Return the (X, Y) coordinate for the center point of the cell that contains the specified text.  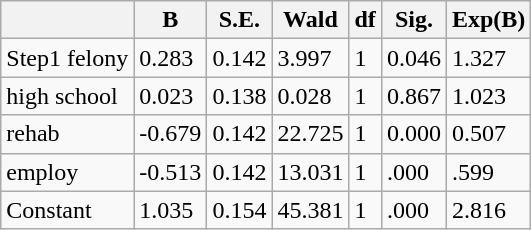
13.031 (310, 172)
df (365, 20)
0.028 (310, 96)
Constant (68, 210)
0.046 (414, 58)
.599 (488, 172)
0.138 (240, 96)
0.154 (240, 210)
0.283 (170, 58)
rehab (68, 134)
45.381 (310, 210)
0.507 (488, 134)
employ (68, 172)
S.E. (240, 20)
1.023 (488, 96)
Step1 felony (68, 58)
2.816 (488, 210)
0.000 (414, 134)
Exp(B) (488, 20)
B (170, 20)
-0.679 (170, 134)
1.327 (488, 58)
3.997 (310, 58)
0.023 (170, 96)
high school (68, 96)
-0.513 (170, 172)
Wald (310, 20)
22.725 (310, 134)
Sig. (414, 20)
0.867 (414, 96)
1.035 (170, 210)
